Provide the [X, Y] coordinate of the cell's center where the given text is located.  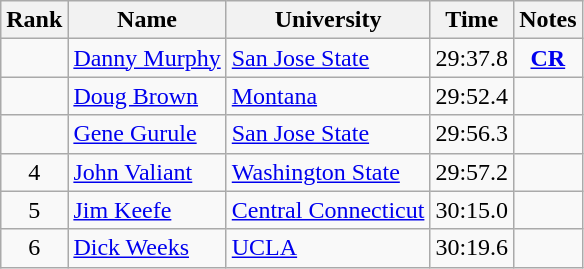
John Valiant [147, 172]
30:19.6 [472, 248]
Doug Brown [147, 96]
Gene Gurule [147, 134]
University [328, 20]
CR [548, 58]
Central Connecticut [328, 210]
Montana [328, 96]
29:52.4 [472, 96]
Notes [548, 20]
UCLA [328, 248]
29:57.2 [472, 172]
4 [34, 172]
30:15.0 [472, 210]
Rank [34, 20]
Name [147, 20]
29:56.3 [472, 134]
Danny Murphy [147, 58]
Washington State [328, 172]
5 [34, 210]
Jim Keefe [147, 210]
Dick Weeks [147, 248]
6 [34, 248]
Time [472, 20]
29:37.8 [472, 58]
